For the text-containing cell, return its midpoint in [X, Y] coordinate format. 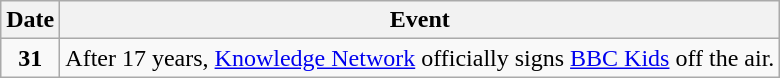
After 17 years, Knowledge Network officially signs BBC Kids off the air. [420, 58]
Date [30, 20]
31 [30, 58]
Event [420, 20]
